Detect which cell encompasses the target text, then output its [x, y] center coordinate. 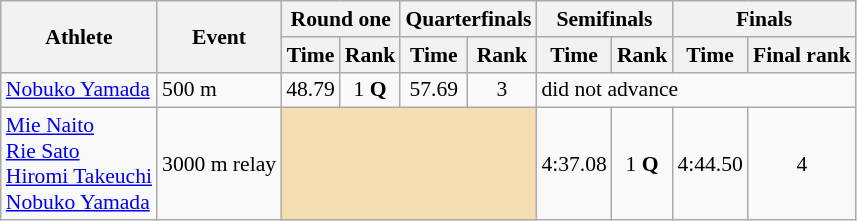
Nobuko Yamada [79, 90]
4:44.50 [710, 164]
4 [802, 164]
Semifinals [604, 19]
500 m [219, 90]
Event [219, 36]
Quarterfinals [468, 19]
Finals [764, 19]
3000 m relay [219, 164]
48.79 [310, 90]
did not advance [696, 90]
Final rank [802, 55]
Round one [340, 19]
57.69 [434, 90]
4:37.08 [574, 164]
3 [502, 90]
Mie NaitoRie SatoHiromi TakeuchiNobuko Yamada [79, 164]
Athlete [79, 36]
